Pinpoint the cell where the given text exists, returning its [X, Y] midpoint coordinate. 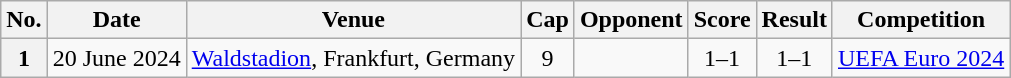
1 [24, 58]
UEFA Euro 2024 [920, 58]
9 [548, 58]
Waldstadion, Frankfurt, Germany [353, 58]
Venue [353, 20]
Result [794, 20]
Date [116, 20]
No. [24, 20]
Competition [920, 20]
Cap [548, 20]
20 June 2024 [116, 58]
Score [722, 20]
Opponent [631, 20]
